Pinpoint the cell where the given text exists, returning its [x, y] midpoint coordinate. 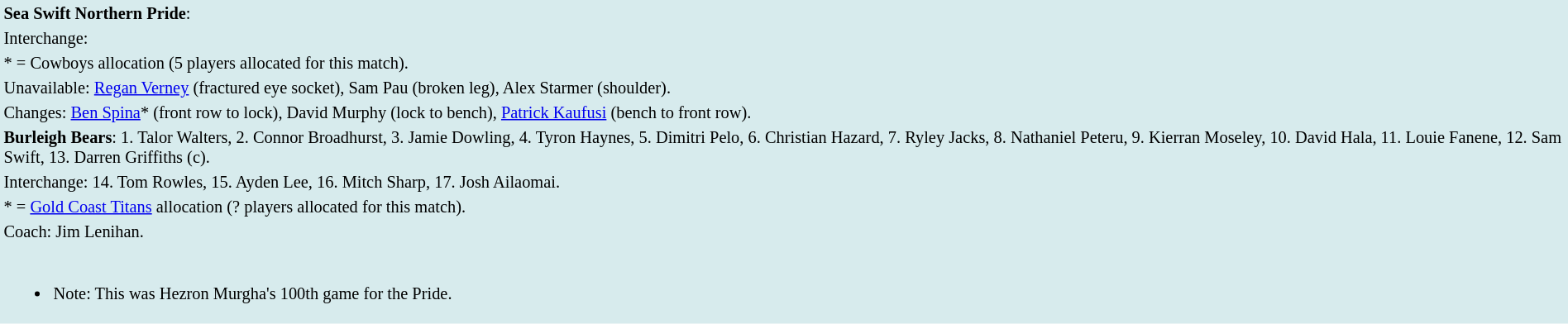
Changes: Ben Spina* (front row to lock), David Murphy (lock to bench), Patrick Kaufusi (bench to front row). [784, 112]
Sea Swift Northern Pride: [784, 13]
Interchange: [784, 38]
Note: This was Hezron Murgha's 100th game for the Pride. [784, 283]
Coach: Jim Lenihan. [784, 231]
Interchange: 14. Tom Rowles, 15. Ayden Lee, 16. Mitch Sharp, 17. Josh Ailaomai. [784, 182]
* = Gold Coast Titans allocation (? players allocated for this match). [784, 207]
Unavailable: Regan Verney (fractured eye socket), Sam Pau (broken leg), Alex Starmer (shoulder). [784, 88]
* = Cowboys allocation (5 players allocated for this match). [784, 63]
